Pinpoint the cell where the given text exists, returning its [x, y] midpoint coordinate. 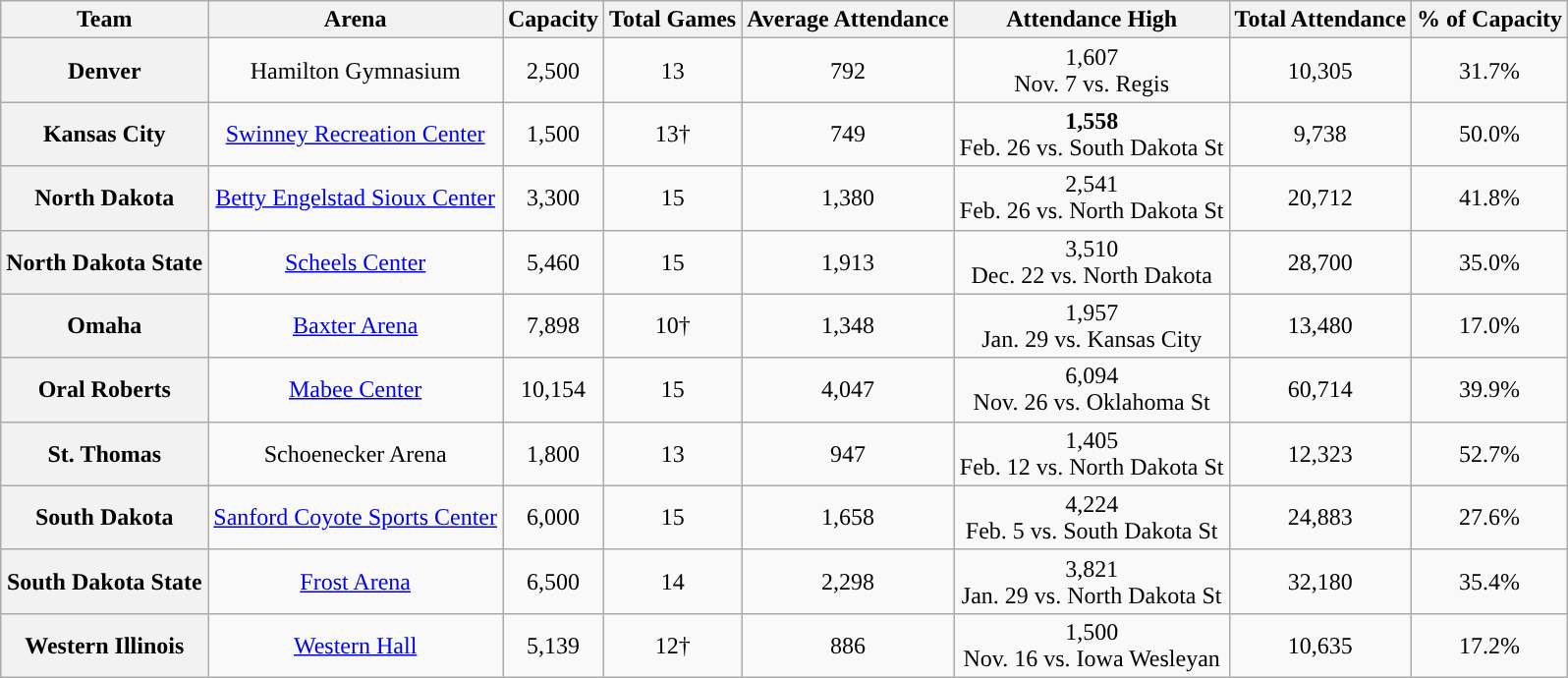
60,714 [1320, 389]
5,460 [554, 261]
17.0% [1489, 326]
1,380 [849, 198]
39.9% [1489, 389]
1,658 [849, 517]
Baxter Arena [356, 326]
Swinney Recreation Center [356, 134]
St. Thomas [104, 454]
17.2% [1489, 645]
Omaha [104, 326]
1,500 [554, 134]
10,635 [1320, 645]
1,913 [849, 261]
Denver [104, 71]
North Dakota [104, 198]
6,500 [554, 582]
12† [673, 645]
35.4% [1489, 582]
32,180 [1320, 582]
Team [104, 20]
10,154 [554, 389]
1,348 [849, 326]
1,405Feb. 12 vs. North Dakota St [1092, 454]
35.0% [1489, 261]
1,957Jan. 29 vs. Kansas City [1092, 326]
Kansas City [104, 134]
886 [849, 645]
20,712 [1320, 198]
Betty Engelstad Sioux Center [356, 198]
5,139 [554, 645]
9,738 [1320, 134]
4,047 [849, 389]
10,305 [1320, 71]
South Dakota State [104, 582]
Attendance High [1092, 20]
1,800 [554, 454]
28,700 [1320, 261]
1,607Nov. 7 vs. Regis [1092, 71]
7,898 [554, 326]
41.8% [1489, 198]
4,224Feb. 5 vs. South Dakota St [1092, 517]
Total Games [673, 20]
Western Illinois [104, 645]
Average Attendance [849, 20]
3,821Jan. 29 vs. North Dakota St [1092, 582]
13,480 [1320, 326]
Oral Roberts [104, 389]
13† [673, 134]
Total Attendance [1320, 20]
Schoenecker Arena [356, 454]
12,323 [1320, 454]
24,883 [1320, 517]
Hamilton Gymnasium [356, 71]
Arena [356, 20]
North Dakota State [104, 261]
1,558Feb. 26 vs. South Dakota St [1092, 134]
Western Hall [356, 645]
Scheels Center [356, 261]
1,500Nov. 16 vs. Iowa Wesleyan [1092, 645]
Capacity [554, 20]
947 [849, 454]
27.6% [1489, 517]
52.7% [1489, 454]
31.7% [1489, 71]
3,510Dec. 22 vs. North Dakota [1092, 261]
6,000 [554, 517]
792 [849, 71]
2,541Feb. 26 vs. North Dakota St [1092, 198]
South Dakota [104, 517]
14 [673, 582]
2,500 [554, 71]
% of Capacity [1489, 20]
2,298 [849, 582]
50.0% [1489, 134]
3,300 [554, 198]
749 [849, 134]
10† [673, 326]
Frost Arena [356, 582]
6,094Nov. 26 vs. Oklahoma St [1092, 389]
Mabee Center [356, 389]
Sanford Coyote Sports Center [356, 517]
